Determine the (X, Y) coordinate at the center of the cell enclosing the given text.  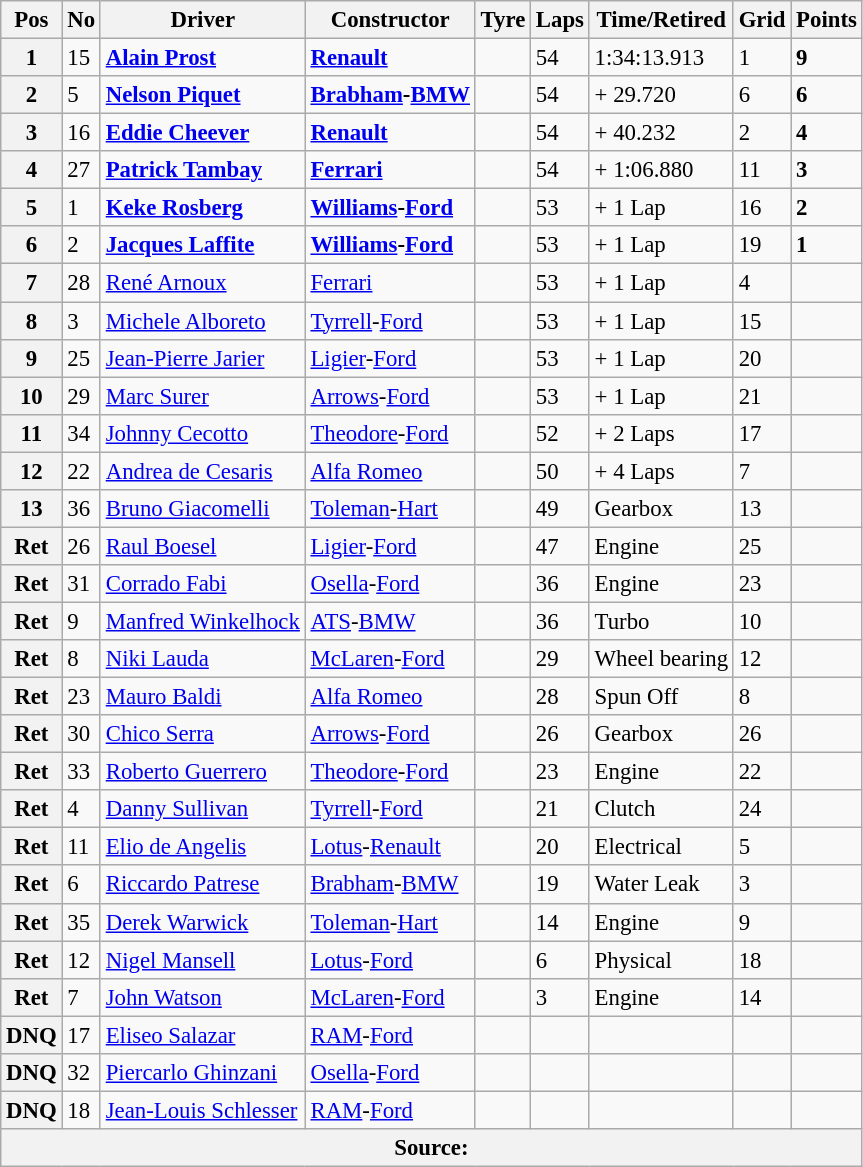
Water Leak (661, 885)
Jean-Louis Schlesser (202, 1110)
Eddie Cheever (202, 133)
Grid (762, 20)
+ 29.720 (661, 95)
John Watson (202, 997)
Driver (202, 20)
ATS-BMW (390, 621)
30 (81, 734)
31 (81, 584)
+ 2 Laps (661, 433)
27 (81, 170)
Marc Surer (202, 396)
Laps (560, 20)
Corrado Fabi (202, 584)
Chico Serra (202, 734)
Time/Retired (661, 20)
49 (560, 509)
Johnny Cecotto (202, 433)
32 (81, 1073)
Niki Lauda (202, 659)
No (81, 20)
47 (560, 546)
Wheel bearing (661, 659)
Physical (661, 960)
Manfred Winkelhock (202, 621)
Nelson Piquet (202, 95)
Piercarlo Ghinzani (202, 1073)
Derek Warwick (202, 922)
Tyre (502, 20)
Lotus-Ford (390, 960)
+ 4 Laps (661, 471)
52 (560, 433)
34 (81, 433)
Elio de Angelis (202, 847)
Mauro Baldi (202, 697)
Patrick Tambay (202, 170)
35 (81, 922)
+ 1:06.880 (661, 170)
24 (762, 809)
+ 40.232 (661, 133)
50 (560, 471)
Pos (32, 20)
1:34:13.913 (661, 58)
Bruno Giacomelli (202, 509)
Constructor (390, 20)
Roberto Guerrero (202, 772)
Jean-Pierre Jarier (202, 358)
Eliseo Salazar (202, 1035)
Points (826, 20)
Source: (432, 1148)
Raul Boesel (202, 546)
Jacques Laffite (202, 245)
Michele Alboreto (202, 321)
Electrical (661, 847)
Clutch (661, 809)
Turbo (661, 621)
33 (81, 772)
Riccardo Patrese (202, 885)
Lotus-Renault (390, 847)
René Arnoux (202, 283)
Spun Off (661, 697)
Nigel Mansell (202, 960)
Andrea de Cesaris (202, 471)
Danny Sullivan (202, 809)
Alain Prost (202, 58)
Keke Rosberg (202, 208)
